For the text-containing cell, return its midpoint in [x, y] coordinate format. 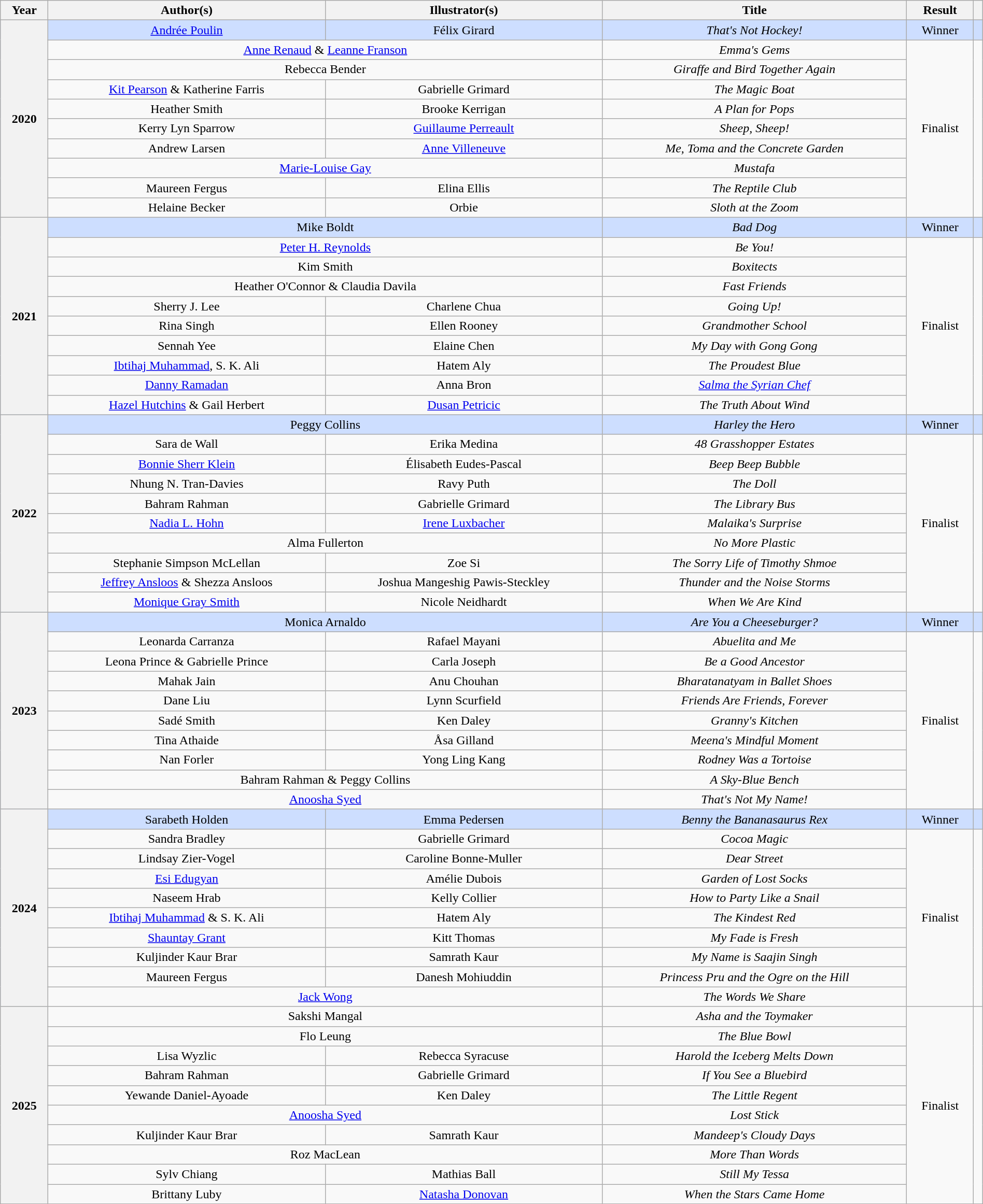
Nhung N. Tran-Davies [187, 484]
The Magic Boat [754, 89]
Sennah Yee [187, 346]
Granny's Kitchen [754, 720]
Naseem Hrab [187, 898]
Peggy Collins [326, 424]
Shauntay Grant [187, 938]
Grandmother School [754, 326]
Joshua Mangeshig Pawis-Steckley [464, 583]
Result [940, 10]
Giraffe and Bird Together Again [754, 69]
Esi Edugyan [187, 879]
Dear Street [754, 858]
Asha and the Toymaker [754, 1016]
2022 [24, 513]
If You See a Bluebird [754, 1075]
Anne Renaud & Leanne Franson [326, 50]
2021 [24, 316]
Malaika's Surprise [754, 523]
Rebecca Bender [326, 69]
Nadia L. Hohn [187, 523]
Alma Fullerton [326, 543]
My Name is Saajin Singh [754, 957]
No More Plastic [754, 543]
Guillaume Perreault [464, 129]
48 Grasshopper Estates [754, 444]
That's Not Hockey! [754, 30]
Andrée Poulin [187, 30]
Roz MacLean [326, 1154]
Anu Chouhan [464, 681]
Danny Ramadan [187, 385]
Amélie Dubois [464, 879]
Zoe Si [464, 562]
Abuelita and Me [754, 642]
Are You a Cheeseburger? [754, 622]
Friends Are Friends, Forever [754, 701]
Mahak Jain [187, 681]
Yewande Daniel-Ayoade [187, 1095]
The Words We Share [754, 997]
Ibtihaj Muhammad, S. K. Ali [187, 365]
Mike Boldt [326, 227]
Beep Beep Bubble [754, 464]
Sarabeth Holden [187, 819]
Bonnie Sherr Klein [187, 464]
Title [754, 10]
Year [24, 10]
Sylv Chiang [187, 1174]
Sakshi Mangal [326, 1016]
Yong Ling Kang [464, 760]
A Sky-Blue Bench [754, 780]
Still My Tessa [754, 1174]
Be a Good Ancestor [754, 661]
Peter H. Reynolds [326, 247]
Erika Medina [464, 444]
Me, Toma and the Concrete Garden [754, 148]
Orbie [464, 207]
Lynn Scurfield [464, 701]
Sandra Bradley [187, 839]
Harley the Hero [754, 424]
My Fade is Fresh [754, 938]
Tina Athaide [187, 740]
Boxitects [754, 267]
Mustafa [754, 168]
Lost Stick [754, 1115]
Sadé Smith [187, 720]
Illustrator(s) [464, 10]
Dusan Petricic [464, 405]
Rodney Was a Tortoise [754, 760]
Lindsay Zier-Vogel [187, 858]
Garden of Lost Socks [754, 879]
Heather Smith [187, 109]
Meena's Mindful Moment [754, 740]
Natasha Donovan [464, 1194]
More Than Words [754, 1154]
Author(s) [187, 10]
Heather O'Connor & Claudia Davila [326, 287]
Leona Prince & Gabrielle Prince [187, 661]
Dane Liu [187, 701]
2025 [24, 1105]
When We Are Kind [754, 602]
My Day with Gong Gong [754, 346]
Sheep, Sheep! [754, 129]
Carla Joseph [464, 661]
Elaine Chen [464, 346]
Emma Pedersen [464, 819]
Félix Girard [464, 30]
The Truth About Wind [754, 405]
Rafael Mayani [464, 642]
Sloth at the Zoom [754, 207]
A Plan for Pops [754, 109]
When the Stars Came Home [754, 1194]
Fast Friends [754, 287]
The Library Bus [754, 503]
Salma the Syrian Chef [754, 385]
Helaine Becker [187, 207]
Monica Arnaldo [326, 622]
The Doll [754, 484]
Mathias Ball [464, 1174]
Ravy Puth [464, 484]
Kitt Thomas [464, 938]
Åsa Gilland [464, 740]
Bad Dog [754, 227]
Benny the Bananasaurus Rex [754, 819]
Ibtihaj Muhammad & S. K. Ali [187, 918]
Flo Leung [326, 1036]
2020 [24, 119]
How to Party Like a Snail [754, 898]
Kelly Collier [464, 898]
Be You! [754, 247]
Bharatanatyam in Ballet Shoes [754, 681]
Danesh Mohiuddin [464, 977]
Caroline Bonne-Muller [464, 858]
Brittany Luby [187, 1194]
The Sorry Life of Timothy Shmoe [754, 562]
Kim Smith [326, 267]
Monique Gray Smith [187, 602]
Élisabeth Eudes-Pascal [464, 464]
The Kindest Red [754, 918]
Going Up! [754, 306]
Anne Villeneuve [464, 148]
Kerry Lyn Sparrow [187, 129]
Hazel Hutchins & Gail Herbert [187, 405]
Irene Luxbacher [464, 523]
Nicole Neidhardt [464, 602]
Brooke Kerrigan [464, 109]
Princess Pru and the Ogre on the Hill [754, 977]
Bahram Rahman & Peggy Collins [326, 780]
Thunder and the Noise Storms [754, 583]
Nan Forler [187, 760]
Anna Bron [464, 385]
The Proudest Blue [754, 365]
2023 [24, 711]
That's Not My Name! [754, 799]
The Little Regent [754, 1095]
Marie-Louise Gay [326, 168]
Emma's Gems [754, 50]
Jack Wong [326, 997]
Rebecca Syracuse [464, 1056]
Charlene Chua [464, 306]
Harold the Iceberg Melts Down [754, 1056]
The Blue Bowl [754, 1036]
Leonarda Carranza [187, 642]
Elina Ellis [464, 188]
Mandeep's Cloudy Days [754, 1135]
Sara de Wall [187, 444]
Cocoa Magic [754, 839]
Kit Pearson & Katherine Farris [187, 89]
Jeffrey Ansloos & Shezza Ansloos [187, 583]
Sherry J. Lee [187, 306]
Stephanie Simpson McLellan [187, 562]
Andrew Larsen [187, 148]
Rina Singh [187, 326]
Ellen Rooney [464, 326]
The Reptile Club [754, 188]
Lisa Wyzlic [187, 1056]
2024 [24, 908]
